Capture the cell that displays the provided text and extract its [X, Y] central coordinate. 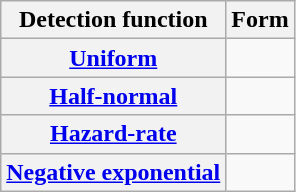
Uniform [114, 58]
Hazard-rate [114, 134]
Negative exponential [114, 172]
Form [260, 20]
Detection function [114, 20]
Half-normal [114, 96]
